Locate the cell with the specified text and output its [x, y] center coordinate. 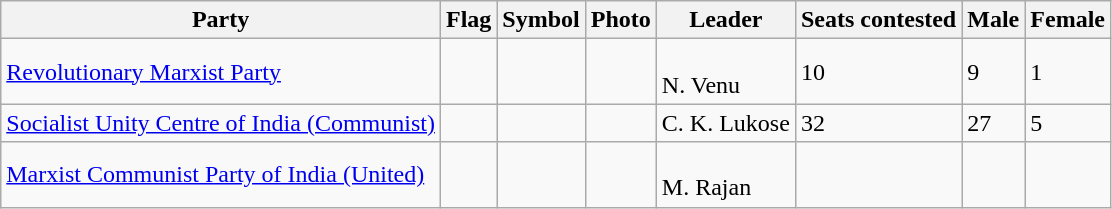
27 [994, 123]
5 [1068, 123]
Female [1068, 20]
C. K. Lukose [726, 123]
10 [878, 72]
Leader [726, 20]
Revolutionary Marxist Party [221, 72]
Seats contested [878, 20]
M. Rajan [726, 174]
Symbol [541, 20]
Flag [468, 20]
Socialist Unity Centre of India (Communist) [221, 123]
9 [994, 72]
Party [221, 20]
1 [1068, 72]
32 [878, 123]
Marxist Communist Party of India (United) [221, 174]
N. Venu [726, 72]
Photo [620, 20]
Male [994, 20]
